Find where the given text appears and provide that cell's center as (X, Y) coordinate. 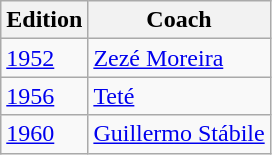
Coach (179, 20)
Teté (179, 96)
1960 (44, 134)
Zezé Moreira (179, 58)
1952 (44, 58)
Guillermo Stábile (179, 134)
1956 (44, 96)
Edition (44, 20)
